Capture the cell that displays the provided text and extract its (X, Y) central coordinate. 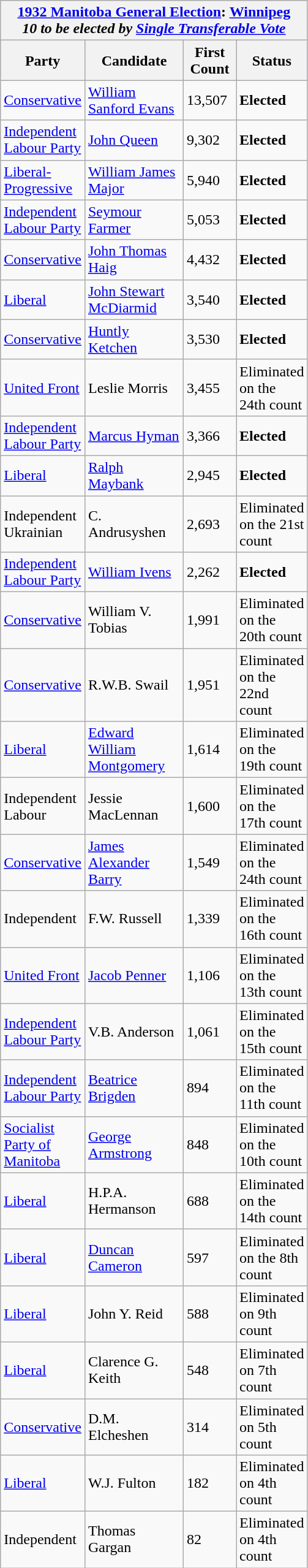
Jacob Penner (133, 975)
Thomas Gargan (133, 1540)
1,106 (210, 975)
4,432 (210, 260)
Duncan Cameron (133, 1257)
1,991 (210, 620)
W.J. Fulton (133, 1483)
848 (210, 1144)
13,507 (210, 101)
Eliminated on the 19th count (272, 750)
Status (272, 60)
2,693 (210, 523)
Socialist Party of Manitoba (43, 1144)
William V. Tobias (133, 620)
Independent Ukrainian (43, 523)
Eliminated on 7th count (272, 1370)
D.M. Elcheshen (133, 1427)
Jessie MacLennan (133, 806)
Eliminated on the 21st count (272, 523)
894 (210, 1088)
William James Major (133, 180)
C. Andrusyshen (133, 523)
Eliminated on the 22nd count (272, 685)
First Count (210, 60)
John Stewart McDiarmid (133, 299)
Eliminated on the 20th count (272, 620)
688 (210, 1201)
3,530 (210, 340)
Huntly Ketchen (133, 340)
William Sanford Evans (133, 101)
John Queen (133, 140)
William Ivens (133, 573)
Eliminated on the 13th count (272, 975)
F.W. Russell (133, 919)
1,614 (210, 750)
John Thomas Haig (133, 260)
Eliminated on 5th count (272, 1427)
588 (210, 1314)
1,600 (210, 806)
1,549 (210, 862)
Seymour Farmer (133, 219)
Eliminated on the 11th count (272, 1088)
182 (210, 1483)
Candidate (133, 60)
R.W.B. Swail (133, 685)
Eliminated on 9th count (272, 1314)
Eliminated on the 14th count (272, 1201)
1,061 (210, 1032)
Party (43, 60)
Eliminated on the 10th count (272, 1144)
597 (210, 1257)
1932 Manitoba General Election: Winnipeg 10 to be elected by Single Transferable Vote (154, 21)
John Y. Reid (133, 1314)
Leslie Morris (133, 387)
Clarence G. Keith (133, 1370)
3,366 (210, 435)
82 (210, 1540)
2,945 (210, 476)
548 (210, 1370)
George Armstrong (133, 1144)
Eliminated on the 15th count (272, 1032)
James Alexander Barry (133, 862)
Eliminated on the 16th count (272, 919)
H.P.A. Hermanson (133, 1201)
1,951 (210, 685)
Ralph Maybank (133, 476)
3,455 (210, 387)
9,302 (210, 140)
5,940 (210, 180)
Independent Labour (43, 806)
3,540 (210, 299)
V.B. Anderson (133, 1032)
Edward William Montgomery (133, 750)
Eliminated on the 17th count (272, 806)
Marcus Hyman (133, 435)
Eliminated on the 8th count (272, 1257)
Beatrice Brigden (133, 1088)
1,339 (210, 919)
5,053 (210, 219)
2,262 (210, 573)
314 (210, 1427)
Liberal-Progressive (43, 180)
